Search for the cell housing the specified text and yield its [x, y] center coordinate. 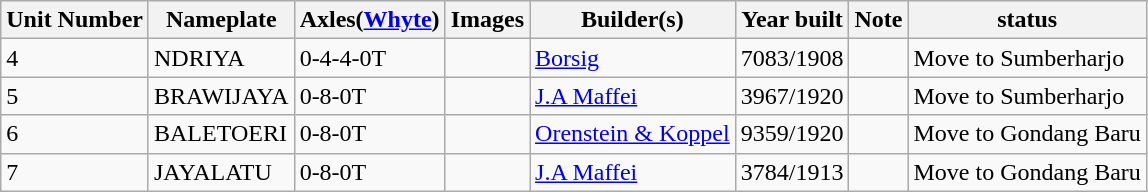
Note [878, 20]
Year built [792, 20]
6 [75, 134]
5 [75, 96]
BRAWIJAYA [221, 96]
Nameplate [221, 20]
Builder(s) [633, 20]
Unit Number [75, 20]
7083/1908 [792, 58]
NDRIYA [221, 58]
Orenstein & Koppel [633, 134]
4 [75, 58]
0-4-4-0T [370, 58]
7 [75, 172]
9359/1920 [792, 134]
Axles(Whyte) [370, 20]
Borsig [633, 58]
3784/1913 [792, 172]
3967/1920 [792, 96]
Images [487, 20]
status [1027, 20]
BALETOERI [221, 134]
JAYALATU [221, 172]
